Output the (x, y) coordinate of the center of the cell containing the given text.  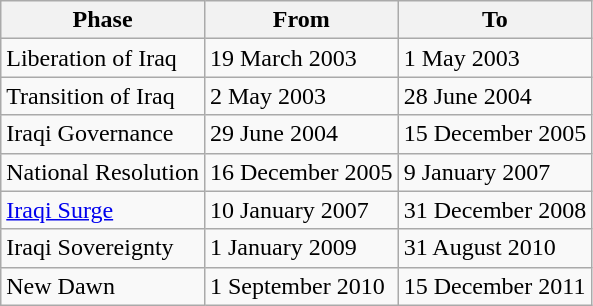
To (495, 20)
10 January 2007 (301, 210)
28 June 2004 (495, 96)
2 May 2003 (301, 96)
1 January 2009 (301, 248)
Transition of Iraq (103, 96)
Iraqi Surge (103, 210)
National Resolution (103, 172)
From (301, 20)
Liberation of Iraq (103, 58)
15 December 2005 (495, 134)
Iraqi Sovereignty (103, 248)
15 December 2011 (495, 286)
31 December 2008 (495, 210)
16 December 2005 (301, 172)
1 May 2003 (495, 58)
Phase (103, 20)
9 January 2007 (495, 172)
New Dawn (103, 286)
1 September 2010 (301, 286)
Iraqi Governance (103, 134)
19 March 2003 (301, 58)
29 June 2004 (301, 134)
31 August 2010 (495, 248)
